Extract the (x, y) coordinate from the center of the cell holding the provided text.  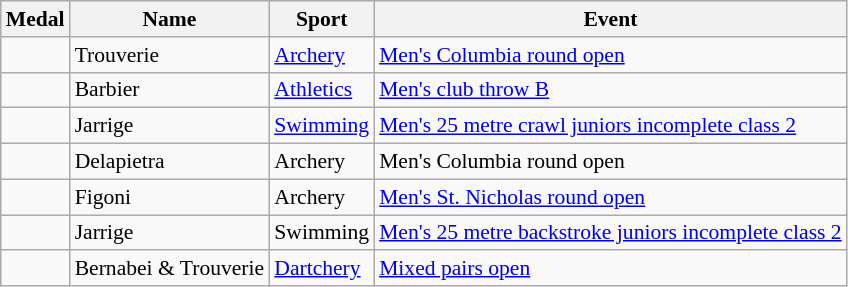
Barbier (170, 90)
Medal (36, 19)
Men's St. Nicholas round open (610, 197)
Name (170, 19)
Bernabei & Trouverie (170, 269)
Men's 25 metre crawl juniors incomplete class 2 (610, 126)
Trouverie (170, 55)
Event (610, 19)
Athletics (322, 90)
Mixed pairs open (610, 269)
Men's 25 metre backstroke juniors incomplete class 2 (610, 233)
Sport (322, 19)
Delapietra (170, 162)
Dartchery (322, 269)
Figoni (170, 197)
Men's club throw B (610, 90)
